For the text-containing cell, return its midpoint in (x, y) coordinate format. 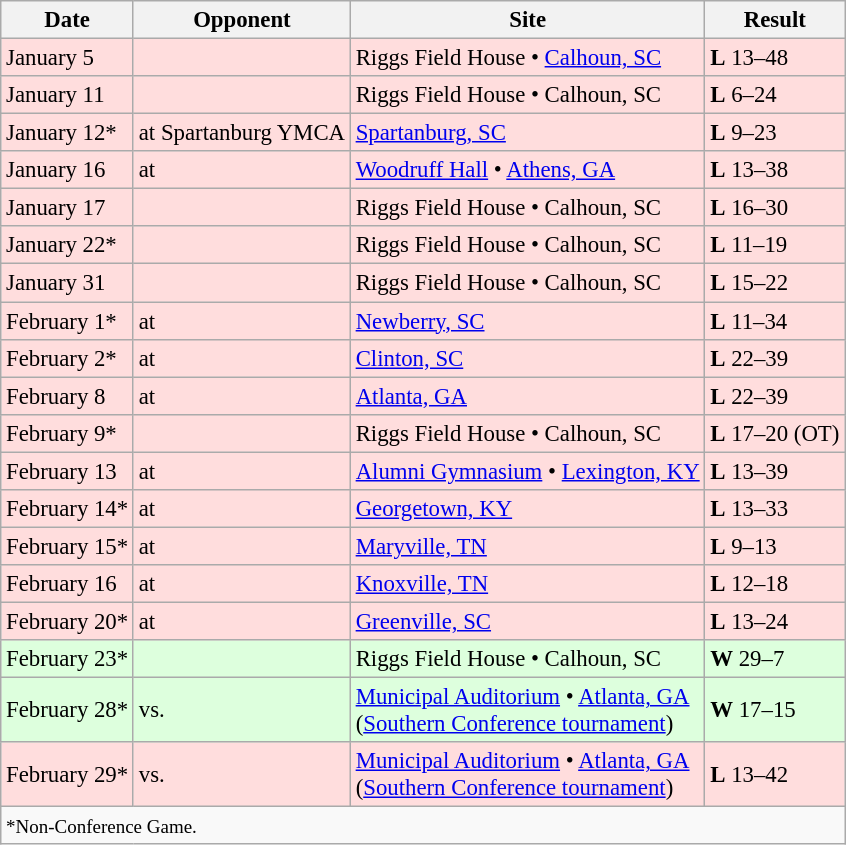
W 17–15 (775, 710)
at Spartanburg YMCA (242, 133)
L 9–13 (775, 546)
L 9–23 (775, 133)
Alumni Gymnasium • Lexington, KY (528, 471)
*Non-Conference Game. (423, 826)
February 2* (68, 358)
Georgetown, KY (528, 509)
February 9* (68, 433)
Woodruff Hall • Athens, GA (528, 170)
February 29* (68, 774)
January 5 (68, 58)
L 16–30 (775, 208)
L 11–34 (775, 321)
L 13–42 (775, 774)
February 8 (68, 396)
February 15* (68, 546)
Greenville, SC (528, 621)
L 13–39 (775, 471)
L 13–48 (775, 58)
Maryville, TN (528, 546)
January 11 (68, 95)
February 20* (68, 621)
January 17 (68, 208)
Knoxville, TN (528, 584)
L 13–24 (775, 621)
January 22* (68, 245)
L 15–22 (775, 283)
Result (775, 20)
February 1* (68, 321)
February 13 (68, 471)
L 13–33 (775, 509)
Spartanburg, SC (528, 133)
W 29–7 (775, 659)
February 23* (68, 659)
Clinton, SC (528, 358)
January 31 (68, 283)
January 16 (68, 170)
L 13–38 (775, 170)
Atlanta, GA (528, 396)
L 12–18 (775, 584)
Date (68, 20)
Opponent (242, 20)
January 12* (68, 133)
February 16 (68, 584)
Site (528, 20)
L 6–24 (775, 95)
February 14* (68, 509)
Newberry, SC (528, 321)
February 28* (68, 710)
L 17–20 (OT) (775, 433)
L 11–19 (775, 245)
